Locate the cell with the specified text and output its (X, Y) center coordinate. 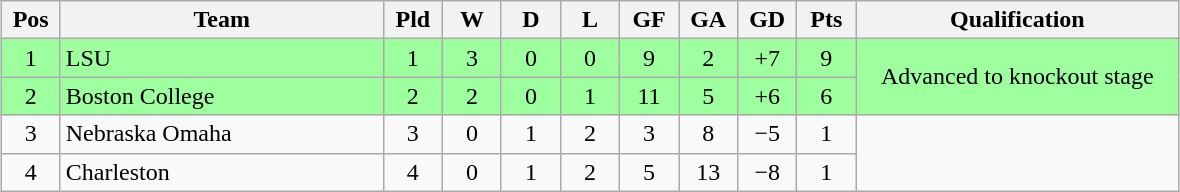
11 (650, 96)
Qualification (1018, 20)
GA (708, 20)
GD (768, 20)
+7 (768, 58)
8 (708, 134)
Boston College (222, 96)
L (590, 20)
Pld (412, 20)
+6 (768, 96)
Pos (30, 20)
Team (222, 20)
Nebraska Omaha (222, 134)
6 (826, 96)
W (472, 20)
13 (708, 172)
D (530, 20)
Charleston (222, 172)
GF (650, 20)
Pts (826, 20)
LSU (222, 58)
−5 (768, 134)
Advanced to knockout stage (1018, 77)
−8 (768, 172)
